Search for the cell housing the specified text and yield its (x, y) center coordinate. 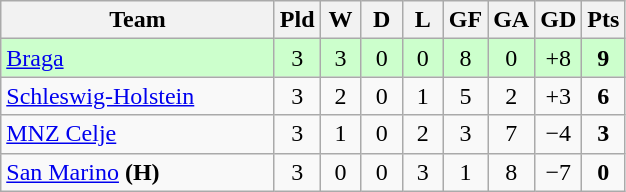
Team (138, 20)
−7 (558, 172)
9 (604, 58)
+3 (558, 96)
Pld (297, 20)
7 (512, 134)
GA (512, 20)
L (422, 20)
San Marino (H) (138, 172)
GF (465, 20)
Braga (138, 58)
5 (465, 96)
GD (558, 20)
W (340, 20)
MNZ Celje (138, 134)
D (382, 20)
Schleswig-Holstein (138, 96)
−4 (558, 134)
+8 (558, 58)
6 (604, 96)
Pts (604, 20)
